Extract the [x, y] coordinate from the center of the cell holding the provided text.  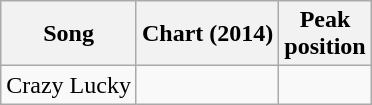
Peakposition [325, 34]
Chart (2014) [207, 34]
Song [69, 34]
Crazy Lucky [69, 85]
